Find where the given text appears and provide that cell's center as (x, y) coordinate. 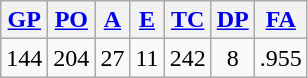
204 (72, 58)
8 (232, 58)
FA (280, 20)
GP (24, 20)
A (112, 20)
TC (188, 20)
11 (147, 58)
27 (112, 58)
PO (72, 20)
E (147, 20)
.955 (280, 58)
DP (232, 20)
242 (188, 58)
144 (24, 58)
